Pinpoint the cell where the given text exists, returning its [X, Y] midpoint coordinate. 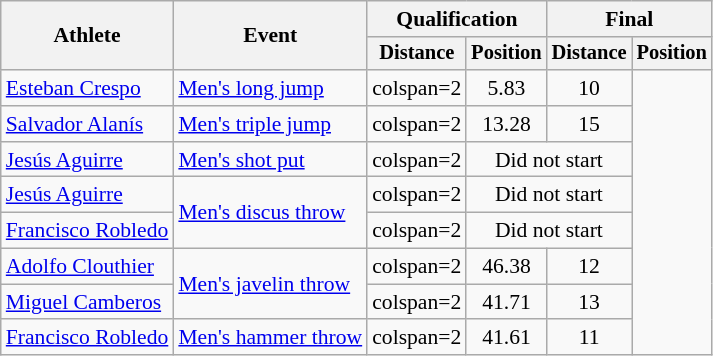
13 [590, 302]
46.38 [506, 267]
41.61 [506, 338]
Men's discus throw [270, 212]
13.28 [506, 124]
Men's triple jump [270, 124]
Men's shot put [270, 160]
Miguel Camberos [88, 302]
5.83 [506, 88]
Final [630, 19]
Salvador Alanís [88, 124]
Men's javelin throw [270, 284]
Men's long jump [270, 88]
Qualification [456, 19]
Esteban Crespo [88, 88]
41.71 [506, 302]
Men's hammer throw [270, 338]
12 [590, 267]
15 [590, 124]
11 [590, 338]
Athlete [88, 36]
Event [270, 36]
10 [590, 88]
Adolfo Clouthier [88, 267]
